Return the [x, y] coordinate for the center point of the cell that contains the specified text.  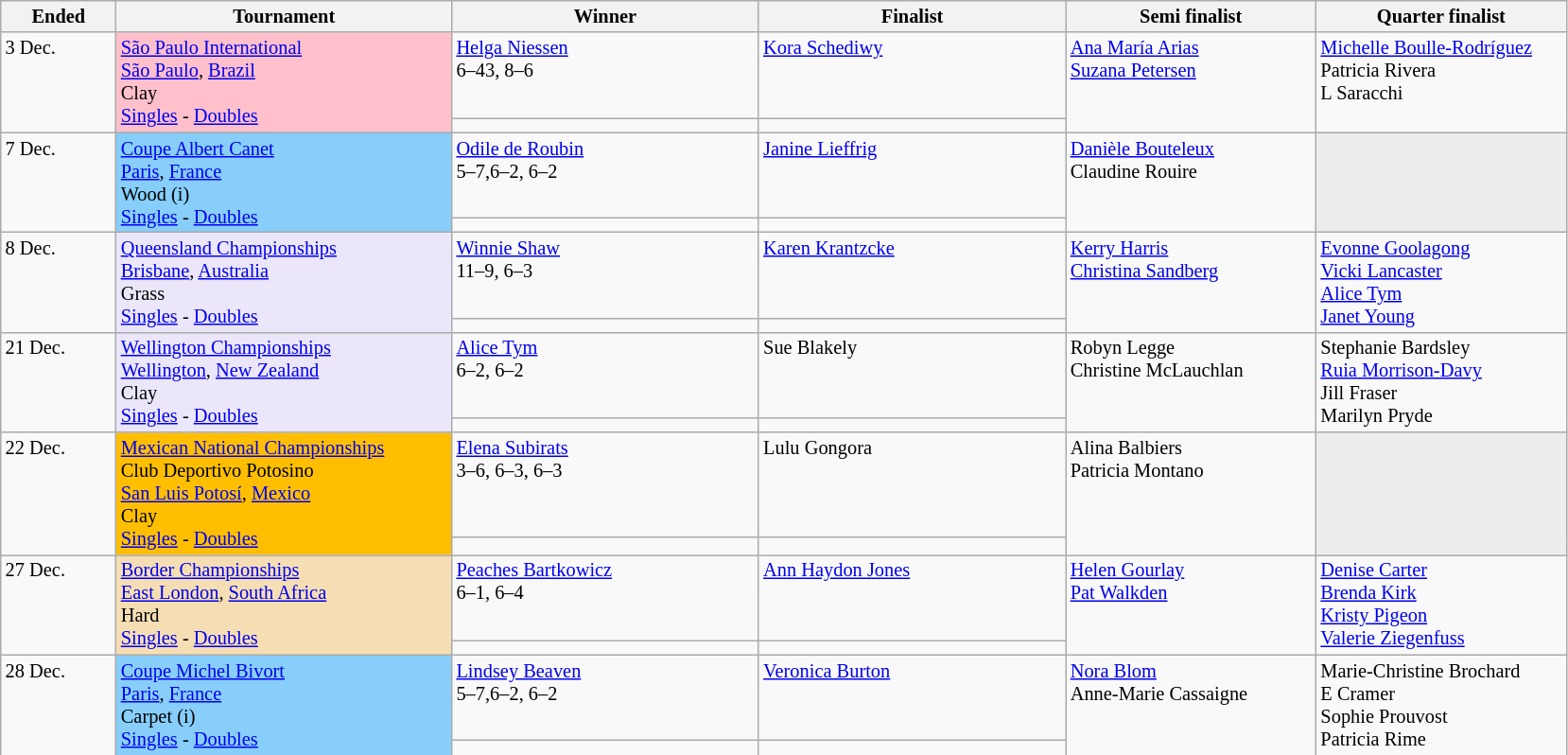
21 Dec. [59, 382]
Michelle Boulle-Rodríguez Patricia Rivera L Saracchi [1441, 82]
Ann Haydon Jones [912, 597]
Robyn Legge Christine McLauchlan [1192, 382]
Veronica Burton [912, 697]
Alice Tym6–2, 6–2 [605, 375]
3 Dec. [59, 82]
Quarter finalist [1441, 16]
Janine Lieffrig [912, 175]
8 Dec. [59, 282]
Odile de Roubin5–7,6–2, 6–2 [605, 175]
Denise Carter Brenda Kirk Kristy Pigeon Valerie Ziegenfuss [1441, 605]
28 Dec. [59, 705]
Ended [59, 16]
Semi finalist [1192, 16]
Finalist [912, 16]
Winnie Shaw11–9, 6–3 [605, 274]
Lulu Gongora [912, 484]
Danièle Bouteleux Claudine Rouire [1192, 183]
Kora Schediwy [912, 75]
7 Dec. [59, 183]
Elena Subirats3–6, 6–3, 6–3 [605, 484]
Sue Blakely [912, 375]
Marie-Christine Brochard E Cramer Sophie Prouvost Patricia Rime [1441, 705]
Helga Niessen6–43, 8–6 [605, 75]
Coupe Albert Canet Paris, FranceWood (i)Singles - Doubles [284, 183]
Mexican National Championships Club Deportivo Potosino San Luis Potosí, MexicoClaySingles - Doubles [284, 494]
Queensland ChampionshipsBrisbane, AustraliaGrassSingles - Doubles [284, 282]
Karen Krantzcke [912, 274]
Lindsey Beaven5–7,6–2, 6–2 [605, 697]
Evonne Goolagong Vicki Lancaster Alice Tym Janet Young [1441, 282]
Tournament [284, 16]
São Paulo InternationalSão Paulo, BrazilClaySingles - Doubles [284, 82]
Coupe Michel Bivort Paris, FranceCarpet (i)Singles - Doubles [284, 705]
27 Dec. [59, 605]
Stephanie Bardsley Ruia Morrison-Davy Jill Fraser Marilyn Pryde [1441, 382]
Wellington ChampionshipsWellington, New ZealandClaySingles - Doubles [284, 382]
Border Championships East London, South AfricaHardSingles - Doubles [284, 605]
Kerry Harris Christina Sandberg [1192, 282]
Winner [605, 16]
Alina Balbiers Patricia Montano [1192, 494]
Peaches Bartkowicz6–1, 6–4 [605, 597]
Nora Blom Anne-Marie Cassaigne [1192, 705]
22 Dec. [59, 494]
Ana María Arias Suzana Petersen [1192, 82]
Helen Gourlay Pat Walkden [1192, 605]
